Detect which cell encompasses the target text, then output its [x, y] center coordinate. 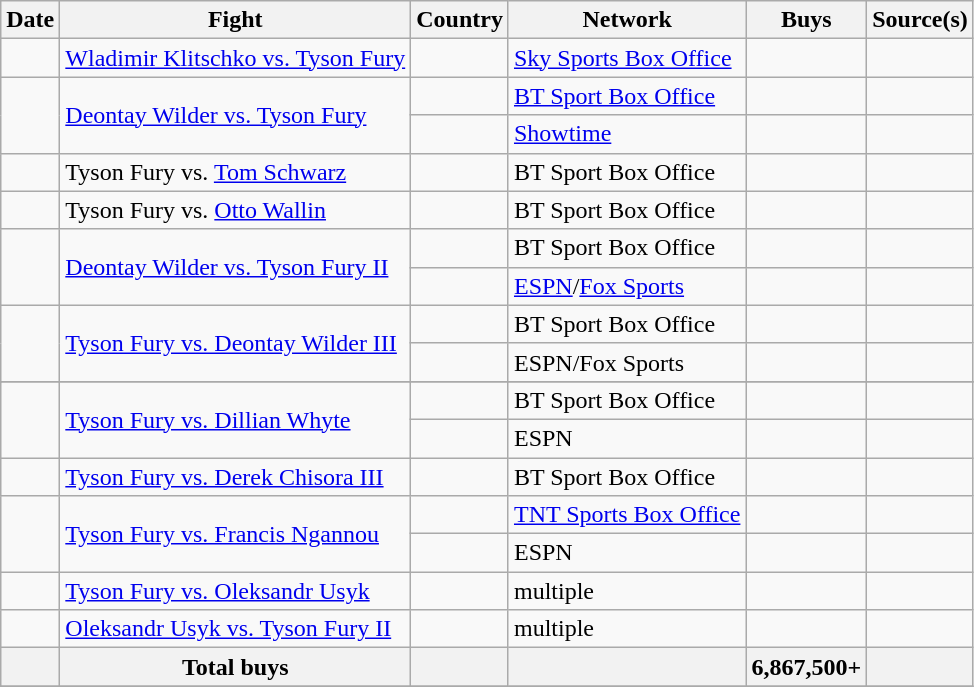
Tyson Fury vs. Oleksandr Usyk [236, 591]
Tyson Fury vs. Deontay Wilder III [236, 343]
Tyson Fury vs. Derek Chisora III [236, 477]
TNT Sports Box Office [626, 515]
Tyson Fury vs. Francis Ngannou [236, 534]
Total buys [236, 667]
Country [460, 20]
Tyson Fury vs. Tom Schwarz [236, 172]
Tyson Fury vs. Otto Wallin [236, 210]
Tyson Fury vs. Dillian Whyte [236, 419]
Date [30, 20]
Oleksandr Usyk vs. Tyson Fury II [236, 629]
Sky Sports Box Office [626, 58]
Wladimir Klitschko vs. Tyson Fury [236, 58]
Source(s) [920, 20]
Buys [806, 20]
Deontay Wilder vs. Tyson Fury [236, 115]
Network [626, 20]
Fight [236, 20]
Showtime [626, 134]
Deontay Wilder vs. Tyson Fury II [236, 267]
6,867,500+ [806, 667]
